Capture the cell that displays the provided text and extract its [X, Y] central coordinate. 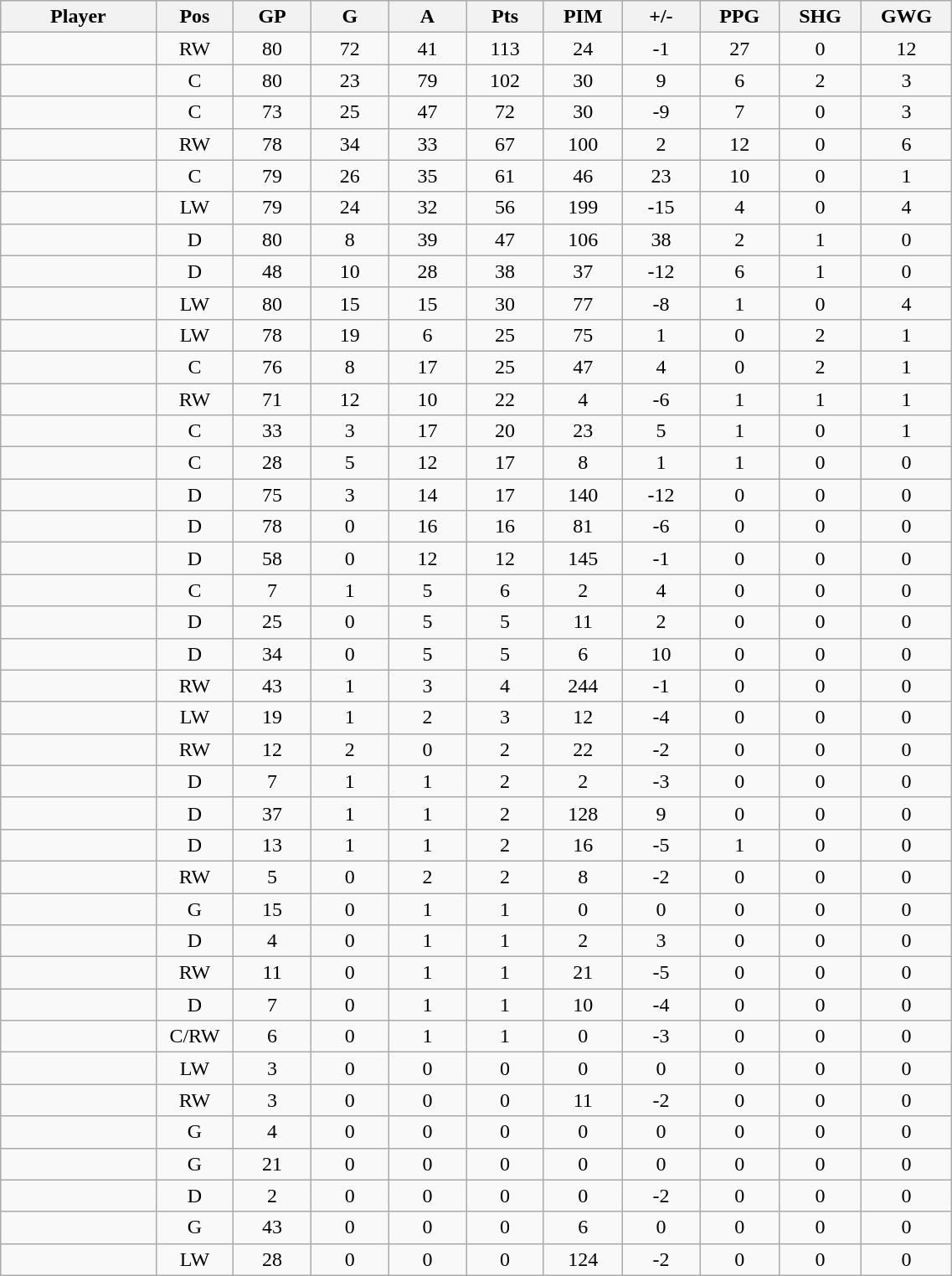
26 [350, 176]
Player [79, 17]
SHG [821, 17]
56 [506, 208]
-15 [661, 208]
Pos [194, 17]
-8 [661, 303]
Pts [506, 17]
113 [506, 49]
199 [583, 208]
46 [583, 176]
20 [506, 431]
61 [506, 176]
71 [273, 399]
A [427, 17]
145 [583, 558]
-9 [661, 112]
128 [583, 813]
35 [427, 176]
124 [583, 1259]
48 [273, 271]
+/- [661, 17]
140 [583, 495]
PIM [583, 17]
GP [273, 17]
58 [273, 558]
32 [427, 208]
39 [427, 239]
GWG [906, 17]
C/RW [194, 1037]
244 [583, 686]
41 [427, 49]
PPG [740, 17]
102 [506, 80]
81 [583, 527]
76 [273, 367]
27 [740, 49]
100 [583, 144]
77 [583, 303]
13 [273, 845]
73 [273, 112]
67 [506, 144]
14 [427, 495]
106 [583, 239]
